Return (X, Y) of the center of cell containing provided text 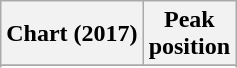
Chart (2017) (72, 34)
Peakposition (189, 34)
